Return the (X, Y) coordinate for the center point of the cell that contains the specified text.  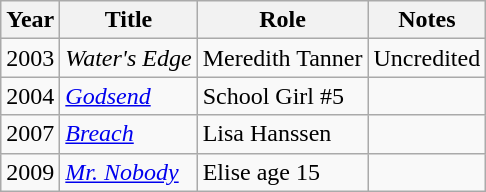
Mr. Nobody (128, 172)
Uncredited (427, 58)
Breach (128, 134)
Meredith Tanner (282, 58)
Notes (427, 20)
Role (282, 20)
School Girl #5 (282, 96)
2009 (30, 172)
2007 (30, 134)
2003 (30, 58)
Elise age 15 (282, 172)
Title (128, 20)
Year (30, 20)
Water's Edge (128, 58)
2004 (30, 96)
Lisa Hanssen (282, 134)
Godsend (128, 96)
